Output the [x, y] coordinate of the center of the cell containing the given text.  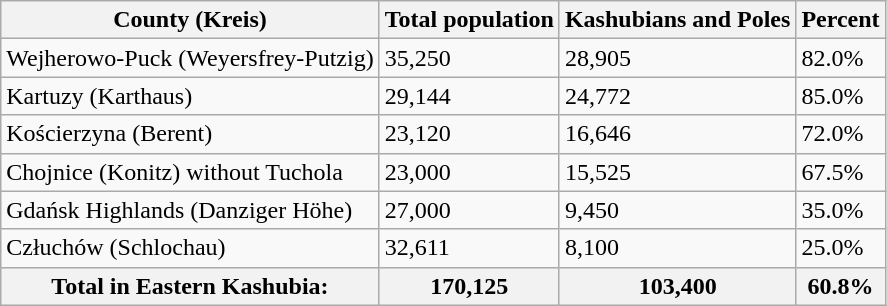
24,772 [677, 96]
32,611 [469, 248]
28,905 [677, 58]
85.0% [840, 96]
27,000 [469, 210]
Chojnice (Konitz) without Tuchola [190, 172]
25.0% [840, 248]
9,450 [677, 210]
35.0% [840, 210]
23,120 [469, 134]
170,125 [469, 286]
Total in Eastern Kashubia: [190, 286]
Kashubians and Poles [677, 20]
Kościerzyna (Berent) [190, 134]
29,144 [469, 96]
Gdańsk Highlands (Danziger Höhe) [190, 210]
23,000 [469, 172]
60.8% [840, 286]
72.0% [840, 134]
8,100 [677, 248]
Percent [840, 20]
Wejherowo-Puck (Weyersfrey-Putzig) [190, 58]
82.0% [840, 58]
Kartuzy (Karthaus) [190, 96]
103,400 [677, 286]
35,250 [469, 58]
Total population [469, 20]
16,646 [677, 134]
67.5% [840, 172]
Człuchów (Schlochau) [190, 248]
15,525 [677, 172]
County (Kreis) [190, 20]
